Return the [x, y] coordinate for the center point of the cell that contains the specified text.  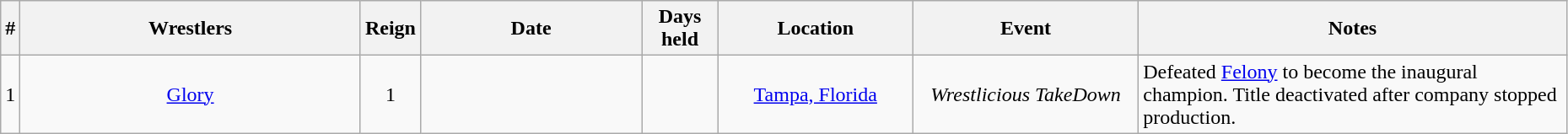
Tampa, Florida [815, 94]
Event [1026, 29]
Wrestlicious TakeDown [1026, 94]
Daysheld [680, 29]
Wrestlers [191, 29]
Location [815, 29]
Date [531, 29]
# [10, 29]
Defeated Felony to become the inaugural champion. Title deactivated after company stopped production. [1353, 94]
Glory [191, 94]
Notes [1353, 29]
Reign [390, 29]
